Search for the cell housing the specified text and yield its (x, y) center coordinate. 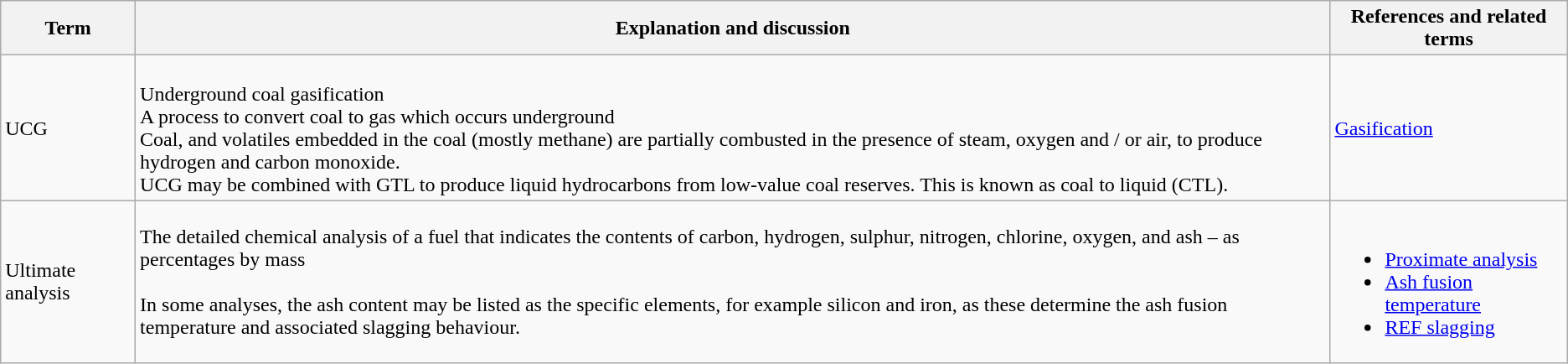
Gasification (1449, 127)
Proximate analysisAsh fusion temperatureREF slagging (1449, 282)
Ultimate analysis (69, 282)
UCG (69, 127)
Explanation and discussion (733, 29)
References and related terms (1449, 29)
Term (69, 29)
